Find where the given text appears and provide that cell's center as (x, y) coordinate. 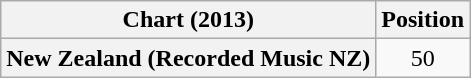
Chart (2013) (188, 20)
50 (423, 58)
New Zealand (Recorded Music NZ) (188, 58)
Position (423, 20)
